Extract the (x, y) coordinate from the center of the cell holding the provided text.  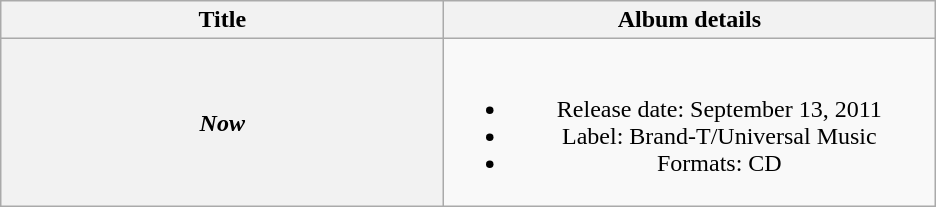
Release date: September 13, 2011Label: Brand-T/Universal MusicFormats: CD (690, 122)
Now (222, 122)
Title (222, 20)
Album details (690, 20)
